From the cell containing the given text, extract its center point as (X, Y) coordinate. 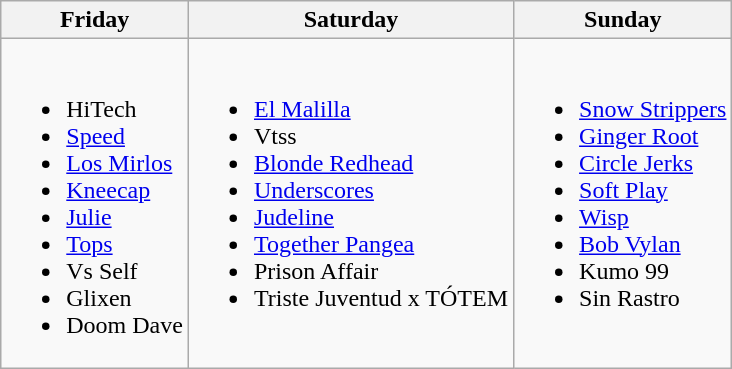
HiTechSpeedLos MirlosKneecapJulieTopsVs SelfGlixenDoom Dave (95, 204)
Friday (95, 20)
Saturday (350, 20)
Snow StrippersGinger RootCircle JerksSoft PlayWispBob VylanKumo 99Sin Rastro (623, 204)
Sunday (623, 20)
El MalillaVtssBlonde RedheadUnderscoresJudelineTogether PangeaPrison AffairTriste Juventud x TÓTEM (350, 204)
